Output the (X, Y) coordinate of the center of the cell containing the given text.  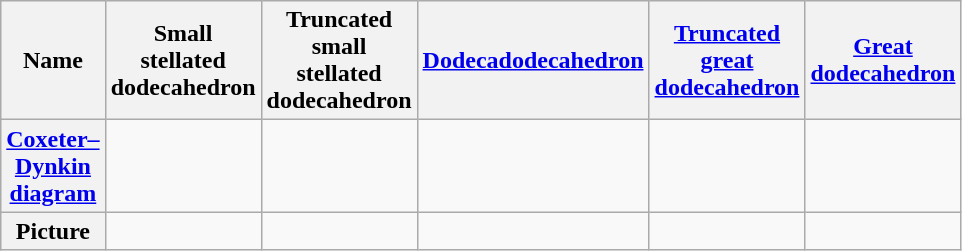
Dodecadodecahedron (533, 60)
Truncated small stellated dodecahedron (339, 60)
Coxeter–Dynkindiagram (53, 166)
Name (53, 60)
Picture (53, 231)
Small stellated dodecahedron (183, 60)
Greatdodecahedron (883, 60)
Truncatedgreatdodecahedron (727, 60)
